Pinpoint the cell where the given text exists, returning its (x, y) midpoint coordinate. 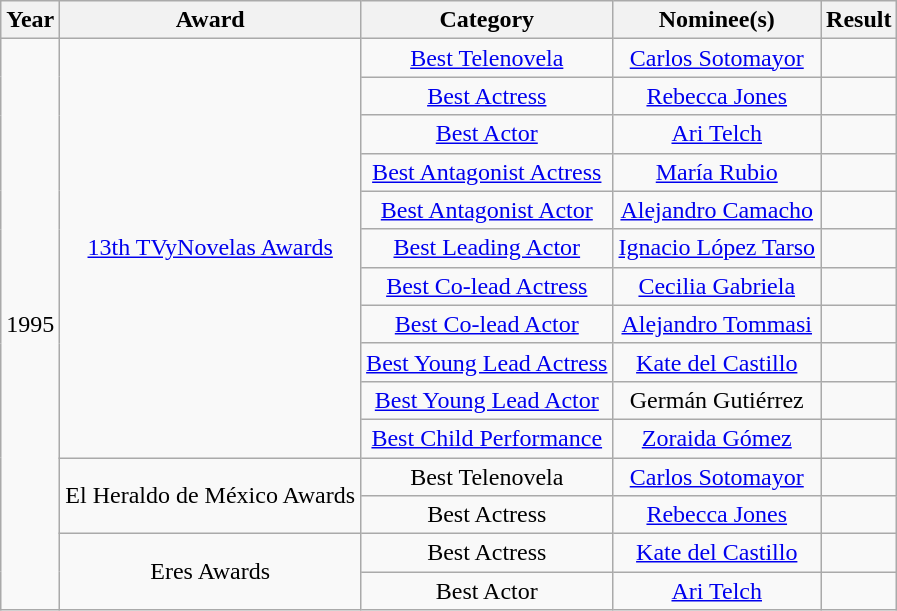
Best Young Lead Actor (487, 400)
Nominee(s) (717, 20)
Category (487, 20)
Best Co-lead Actor (487, 324)
Alejandro Tommasi (717, 324)
Germán Gutiérrez (717, 400)
Alejandro Camacho (717, 210)
1995 (30, 324)
Best Co-lead Actress (487, 286)
Ignacio López Tarso (717, 248)
Best Antagonist Actor (487, 210)
Best Child Performance (487, 438)
Result (859, 20)
María Rubio (717, 172)
Best Leading Actor (487, 248)
Year (30, 20)
Eres Awards (210, 572)
13th TVyNovelas Awards (210, 248)
Best Young Lead Actress (487, 362)
Zoraida Gómez (717, 438)
Award (210, 20)
Best Antagonist Actress (487, 172)
El Heraldo de México Awards (210, 496)
Cecilia Gabriela (717, 286)
